Determine the (x, y) coordinate at the center of the cell enclosing the given text.  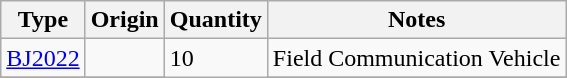
Field Communication Vehicle (416, 58)
Type (43, 20)
Quantity (216, 20)
Origin (124, 20)
BJ2022 (43, 58)
Notes (416, 20)
10 (216, 58)
